Search for the cell housing the specified text and yield its [X, Y] center coordinate. 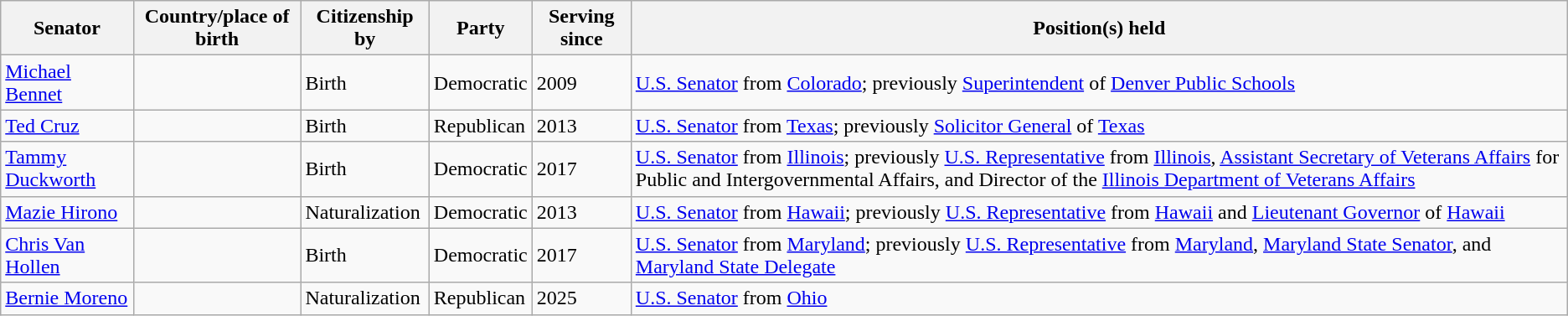
U.S. Senator from Ohio [1099, 298]
Position(s) held [1099, 28]
U.S. Senator from Texas; previously Solicitor General of Texas [1099, 126]
U.S. Senator from Colorado; previously Superintendent of Denver Public Schools [1099, 82]
Mazie Hirono [67, 212]
Citizenship by [365, 28]
Bernie Moreno [67, 298]
2009 [581, 82]
Serving since [581, 28]
Chris Van Hollen [67, 255]
Party [481, 28]
Tammy Duckworth [67, 169]
U.S. Senator from Hawaii; previously U.S. Representative from Hawaii and Lieutenant Governor of Hawaii [1099, 212]
Michael Bennet [67, 82]
Country/place of birth [217, 28]
2025 [581, 298]
Ted Cruz [67, 126]
U.S. Senator from Maryland; previously U.S. Representative from Maryland, Maryland State Senator, and Maryland State Delegate [1099, 255]
Senator [67, 28]
